Determine the (X, Y) coordinate at the center of the cell enclosing the given text.  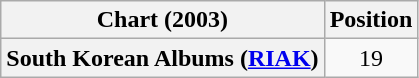
19 (371, 58)
Chart (2003) (162, 20)
Position (371, 20)
South Korean Albums (RIAK) (162, 58)
